Scan for the cell matching the given text and deliver its (x, y) coordinate at center. 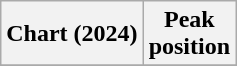
Chart (2024) (72, 34)
Peakposition (189, 34)
